Return the [x, y] coordinate for the center point of the cell that contains the specified text.  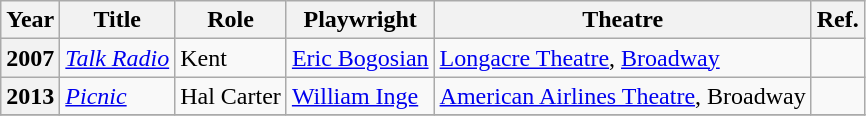
Kent [231, 58]
Picnic [118, 96]
Role [231, 20]
Talk Radio [118, 58]
2007 [30, 58]
Playwright [360, 20]
Year [30, 20]
American Airlines Theatre, Broadway [622, 96]
Title [118, 20]
Theatre [622, 20]
Ref. [838, 20]
Hal Carter [231, 96]
Eric Bogosian [360, 58]
2013 [30, 96]
William Inge [360, 96]
Longacre Theatre, Broadway [622, 58]
